Determine the [x, y] coordinate at the center of the cell enclosing the given text.  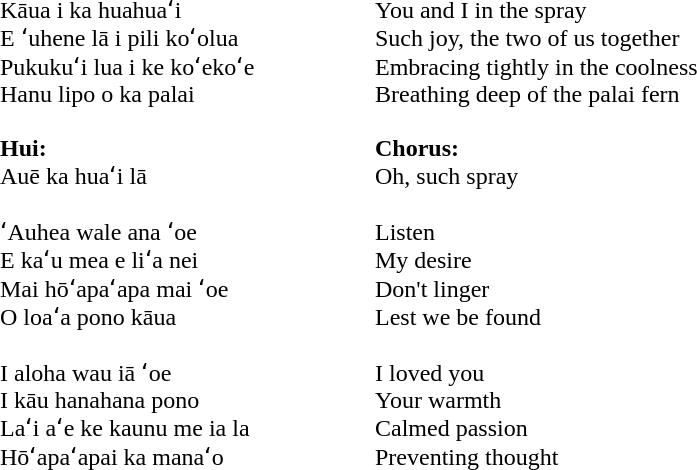
Auē ka huaʻi lā [188, 176]
E kaʻu mea e liʻa nei [188, 260]
I kāu hanahana pono [188, 400]
Pukukuʻi lua i ke koʻekoʻe [188, 66]
O loaʻa pono kāua [188, 316]
E ʻuhene lā i pili koʻolua [188, 38]
Hōʻapaʻapai ka manaʻo [188, 456]
ʻAuhea wale ana ʻoe [188, 231]
Laʻi aʻe ke kaunu me ia la [188, 428]
Hui: [188, 148]
Mai hōʻapaʻapa mai ʻoe [188, 288]
Hanu lipo o ka palai [188, 94]
I aloha wau iā ʻoe [188, 372]
